Output the [X, Y] coordinate of the center of the cell containing the given text.  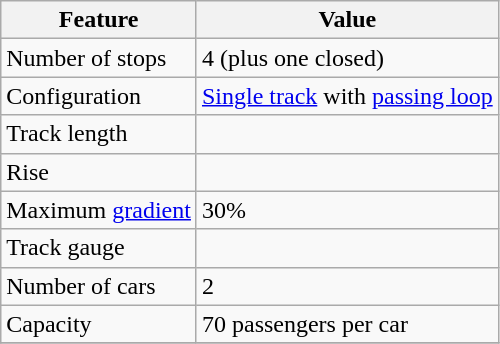
Number of stops [99, 58]
2 [347, 286]
Rise [99, 172]
4 (plus one closed) [347, 58]
Capacity [99, 324]
30% [347, 210]
70 passengers per car [347, 324]
Configuration [99, 96]
Value [347, 20]
Number of cars [99, 286]
Track gauge [99, 248]
Single track with passing loop [347, 96]
Feature [99, 20]
Maximum gradient [99, 210]
Track length [99, 134]
